Extract the [x, y] coordinate from the center of the cell holding the provided text.  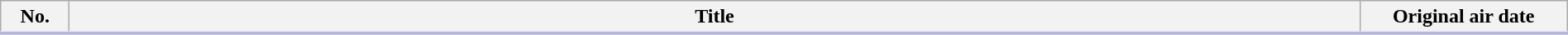
Original air date [1464, 17]
Title [715, 17]
No. [35, 17]
